Scan for the cell matching the given text and deliver its [x, y] coordinate at center. 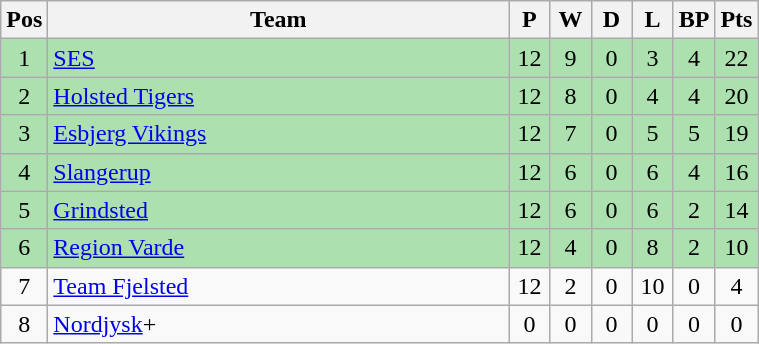
Team Fjelsted [278, 286]
9 [570, 58]
14 [736, 210]
P [530, 20]
D [612, 20]
Pts [736, 20]
20 [736, 96]
Nordjysk+ [278, 324]
1 [24, 58]
19 [736, 134]
Slangerup [278, 172]
L [652, 20]
Pos [24, 20]
16 [736, 172]
W [570, 20]
Team [278, 20]
Region Varde [278, 248]
Grindsted [278, 210]
Holsted Tigers [278, 96]
22 [736, 58]
Esbjerg Vikings [278, 134]
BP [694, 20]
SES [278, 58]
